For the text-containing cell, return its midpoint in (x, y) coordinate format. 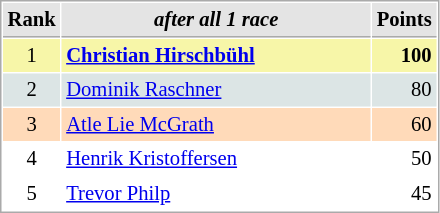
Points (404, 20)
after all 1 race (216, 20)
Dominik Raschner (216, 90)
Trevor Philp (216, 194)
2 (32, 90)
45 (404, 194)
Christian Hirschbühl (216, 56)
Henrik Kristoffersen (216, 158)
100 (404, 56)
4 (32, 158)
Rank (32, 20)
80 (404, 90)
5 (32, 194)
3 (32, 124)
50 (404, 158)
1 (32, 56)
60 (404, 124)
Atle Lie McGrath (216, 124)
